Find where the given text appears and provide that cell's center as (x, y) coordinate. 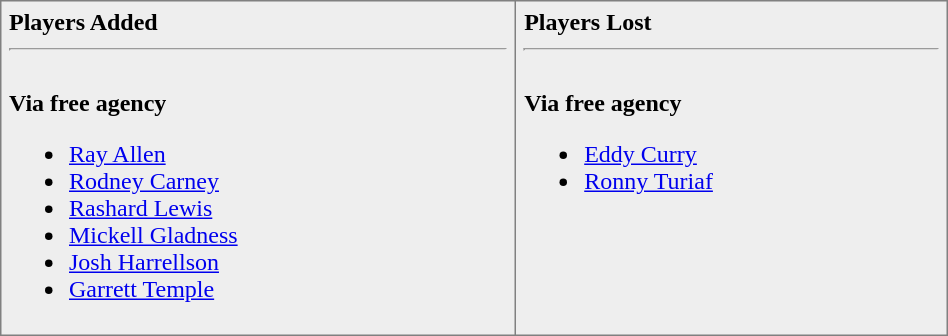
Players Lost Via free agencyEddy CurryRonny Turiaf (732, 168)
Players Added Via free agencyRay AllenRodney CarneyRashard LewisMickell Gladness Josh HarrellsonGarrett Temple (258, 168)
